Determine the [X, Y] coordinate at the center of the cell enclosing the given text.  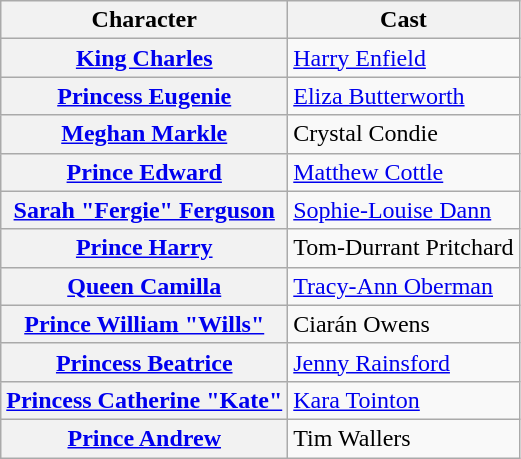
Jenny Rainsford [404, 362]
Prince Harry [144, 248]
Prince William "Wills" [144, 324]
Eliza Butterworth [404, 96]
King Charles [144, 58]
Matthew Cottle [404, 172]
Sarah "Fergie" Ferguson [144, 210]
Ciarán Owens [404, 324]
Crystal Condie [404, 134]
Cast [404, 20]
Prince Edward [144, 172]
Character [144, 20]
Kara Tointon [404, 400]
Tom-Durrant Pritchard [404, 248]
Princess Beatrice [144, 362]
Tracy-Ann Oberman [404, 286]
Tim Wallers [404, 438]
Sophie-Louise Dann [404, 210]
Prince Andrew [144, 438]
Harry Enfield [404, 58]
Meghan Markle [144, 134]
Princess Catherine "Kate" [144, 400]
Princess Eugenie [144, 96]
Queen Camilla [144, 286]
